Output the (X, Y) coordinate of the center of the cell containing the given text.  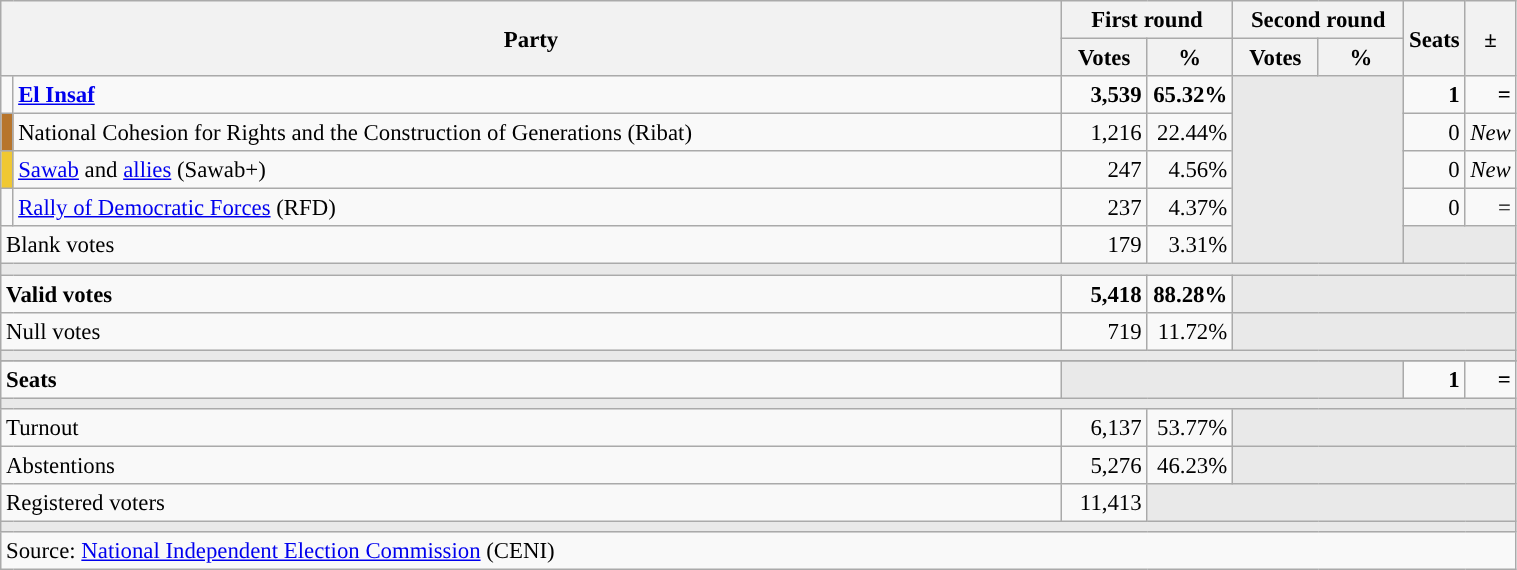
El Insaf (537, 95)
65.32% (1190, 95)
First round (1146, 20)
4.56% (1190, 170)
53.77% (1190, 428)
3.31% (1190, 245)
22.44% (1190, 133)
Rally of Democratic Forces (RFD) (537, 208)
Abstentions (532, 465)
1,216 (1104, 133)
Party (532, 38)
5,276 (1104, 465)
Turnout (532, 428)
National Cohesion for Rights and the Construction of Generations (Ribat) (537, 133)
Sawab and allies (Sawab+) (537, 170)
247 (1104, 170)
5,418 (1104, 294)
88.28% (1190, 294)
11.72% (1190, 331)
Source: National Independent Election Commission (CENI) (758, 551)
Valid votes (532, 294)
237 (1104, 208)
Second round (1318, 20)
± (1490, 38)
46.23% (1190, 465)
179 (1104, 245)
11,413 (1104, 503)
719 (1104, 331)
6,137 (1104, 428)
Null votes (532, 331)
4.37% (1190, 208)
Blank votes (532, 245)
Registered voters (532, 503)
3,539 (1104, 95)
